Search for the cell housing the specified text and yield its [X, Y] center coordinate. 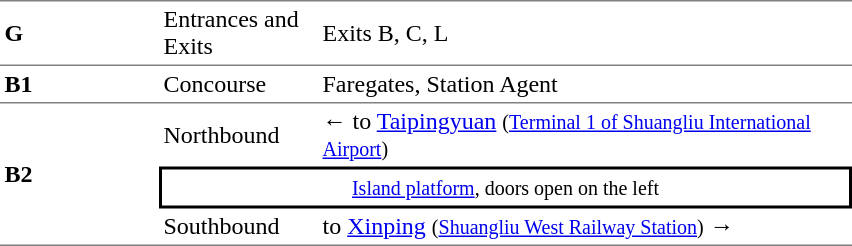
to Xinping (Shuangliu West Railway Station) → [585, 227]
Southbound [238, 227]
G [80, 33]
B1 [80, 85]
B2 [80, 175]
Exits B, C, L [585, 33]
← to Taipingyuan (Terminal 1 of Shuangliu International Airport) [585, 136]
Island platform, doors open on the left [506, 187]
Entrances and Exits [238, 33]
Concourse [238, 85]
Faregates, Station Agent [585, 85]
Northbound [238, 136]
